Capture the cell that displays the provided text and extract its [x, y] central coordinate. 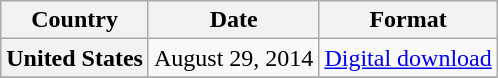
Format [408, 20]
August 29, 2014 [233, 58]
Country [75, 20]
United States [75, 58]
Date [233, 20]
Digital download [408, 58]
